Return the (x, y) coordinate for the center point of the cell that contains the specified text.  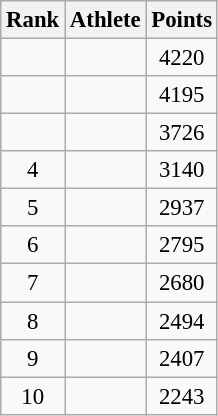
Rank (33, 20)
10 (33, 396)
2494 (182, 321)
4 (33, 170)
2407 (182, 358)
8 (33, 321)
Points (182, 20)
2937 (182, 208)
7 (33, 283)
3140 (182, 170)
4220 (182, 58)
Athlete (106, 20)
2243 (182, 396)
9 (33, 358)
2680 (182, 283)
2795 (182, 245)
3726 (182, 133)
4195 (182, 95)
6 (33, 245)
5 (33, 208)
